Provide the (x, y) coordinate of the cell's center where the given text is located.  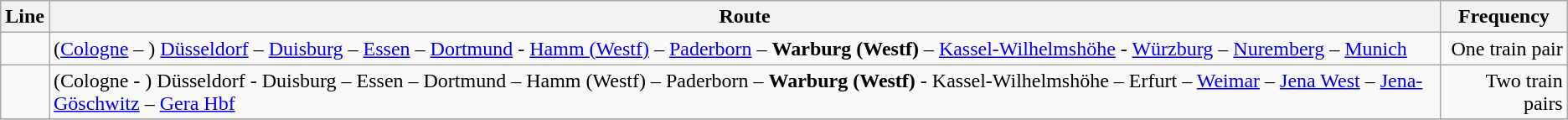
Line (25, 17)
Route (744, 17)
One train pair (1504, 49)
Two train pairs (1504, 92)
Frequency (1504, 17)
